Capture the cell that displays the provided text and extract its [x, y] central coordinate. 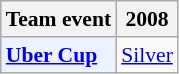
Uber Cup [58, 55]
Silver [147, 55]
2008 [147, 19]
Team event [58, 19]
